For the text-containing cell, return its midpoint in (X, Y) coordinate format. 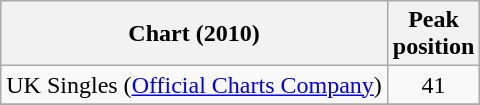
UK Singles (Official Charts Company) (194, 85)
41 (433, 85)
Chart (2010) (194, 34)
Peakposition (433, 34)
